Detect which cell encompasses the target text, then output its [X, Y] center coordinate. 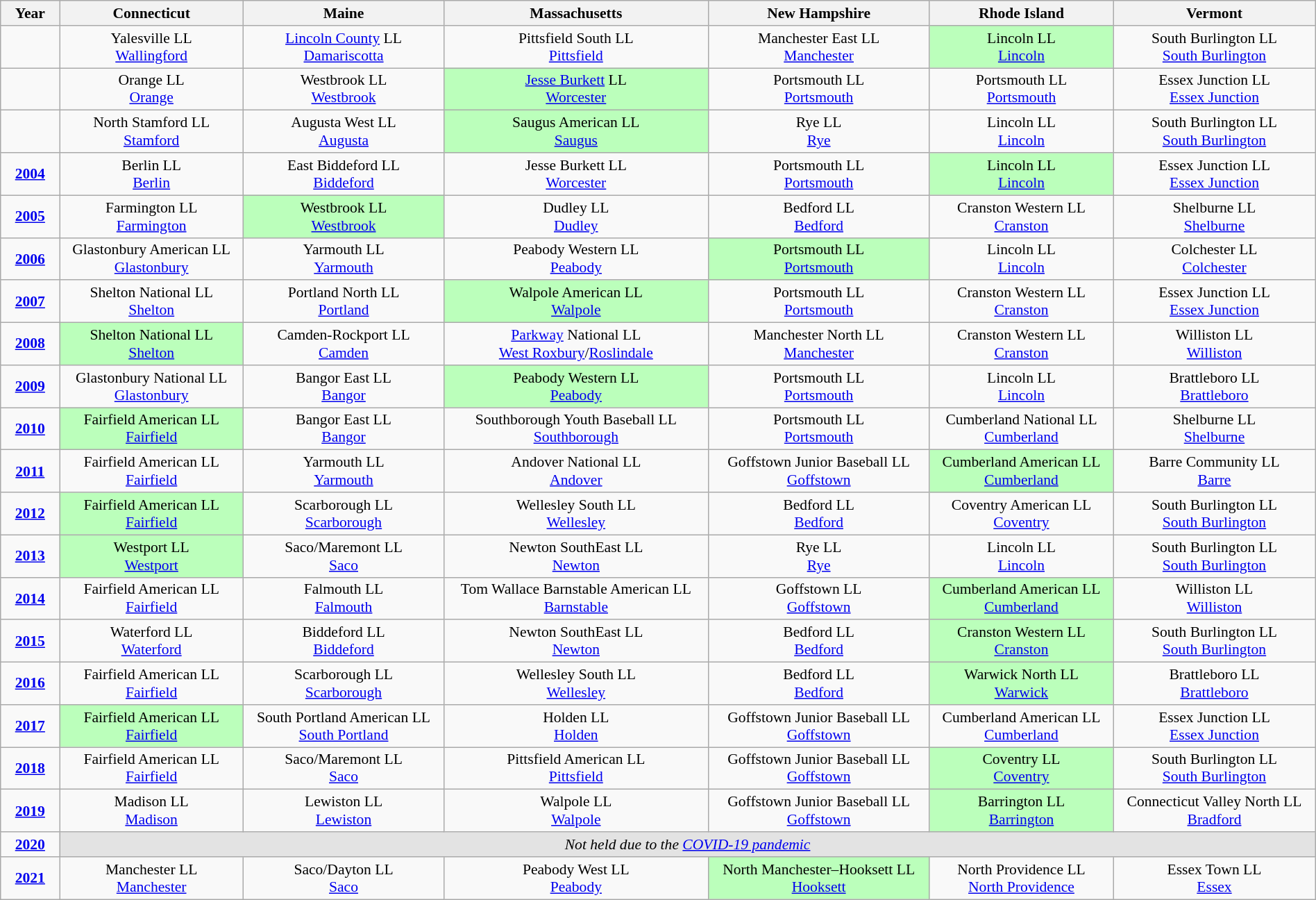
2013 [31, 556]
2009 [31, 386]
Essex Town LLEssex [1215, 878]
East Biddeford LLBiddeford [343, 174]
Holden LLHolden [576, 726]
Augusta West LLAugusta [343, 132]
Walpole American LLWalpole [576, 301]
Goffstown LLGoffstown [819, 599]
Connecticut Valley North LLBradford [1215, 811]
Saugus American LLSaugus [576, 132]
Pittsfield South LLPittsfield [576, 47]
2021 [31, 878]
Coventry American LLCoventry [1022, 514]
Colchester LLColchester [1215, 258]
Cumberland National LLCumberland [1022, 429]
Lincoln County LLDamariscotta [343, 47]
2004 [31, 174]
Southborough Youth Baseball LLSouthborough [576, 429]
Peabody West LLPeabody [576, 878]
Farmington LLFarmington [151, 217]
2015 [31, 642]
Warwick North LLWarwick [1022, 683]
Glastonbury National LLGlastonbury [151, 386]
2014 [31, 599]
Manchester LLManchester [151, 878]
Biddeford LLBiddeford [343, 642]
Rhode Island [1022, 13]
Connecticut [151, 13]
2006 [31, 258]
Waterford LLWaterford [151, 642]
Vermont [1215, 13]
Lewiston LLLewiston [343, 811]
Not held due to the COVID-19 pandemic [687, 844]
Walpole LLWalpole [576, 811]
Portland North LLPortland [343, 301]
Berlin LLBerlin [151, 174]
2019 [31, 811]
Falmouth LLFalmouth [343, 599]
Massachusetts [576, 13]
Year [31, 13]
Manchester North LLManchester [819, 344]
Parkway National LLWest Roxbury/Roslindale [576, 344]
Pittsfield American LLPittsfield [576, 768]
Coventry LLCoventry [1022, 768]
2012 [31, 514]
Goffstown Junior Baseball LLGoffstown [819, 471]
2010 [31, 429]
2020 [31, 844]
Dudley LLDudley [576, 217]
South Portland American LLSouth Portland [343, 726]
Saco/Dayton LLSaco [343, 878]
Yalesville LLWallingford [151, 47]
2016 [31, 683]
North Manchester–Hooksett LL Hooksett [819, 878]
2017 [31, 726]
Maine [343, 13]
2011 [31, 471]
Madison LLMadison [151, 811]
Manchester East LLManchester [819, 47]
North Stamford LLStamford [151, 132]
2007 [31, 301]
Tom Wallace Barnstable American LLBarnstable [576, 599]
Westport LLWestport [151, 556]
North Providence LLNorth Providence [1022, 878]
New Hampshire [819, 13]
2018 [31, 768]
Camden-Rockport LLCamden [343, 344]
Glastonbury American LLGlastonbury [151, 258]
Barrington LLBarrington [1022, 811]
Orange LLOrange [151, 89]
Barre Community LLBarre [1215, 471]
2005 [31, 217]
Andover National LLAndover [576, 471]
2008 [31, 344]
